Return (x, y) of the center of cell containing provided text 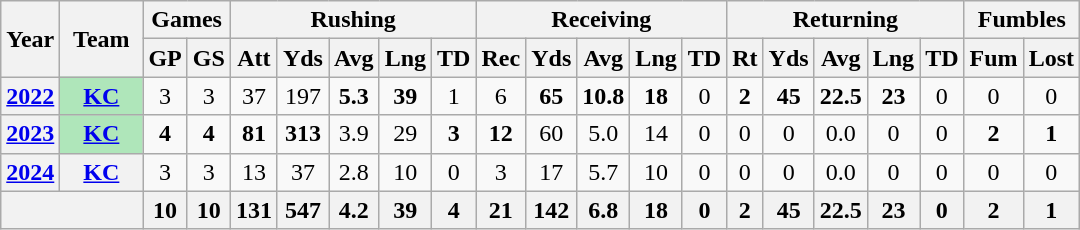
4.2 (354, 210)
5.7 (604, 172)
5.3 (354, 96)
131 (254, 210)
197 (302, 96)
547 (302, 210)
5.0 (604, 134)
Rt (745, 58)
Fumbles (1022, 20)
17 (552, 172)
313 (302, 134)
12 (501, 134)
21 (501, 210)
29 (405, 134)
GP (165, 58)
Att (254, 58)
Rushing (353, 20)
3.9 (354, 134)
Games (186, 20)
6.8 (604, 210)
2023 (30, 134)
GS (208, 58)
60 (552, 134)
13 (254, 172)
2.8 (354, 172)
Fum (994, 58)
2022 (30, 96)
Team (102, 39)
2024 (30, 172)
142 (552, 210)
65 (552, 96)
Receiving (602, 20)
Rec (501, 58)
81 (254, 134)
Lost (1051, 58)
14 (656, 134)
Year (30, 39)
10.8 (604, 96)
Returning (846, 20)
6 (501, 96)
